Output the [x, y] coordinate of the center of the cell containing the given text.  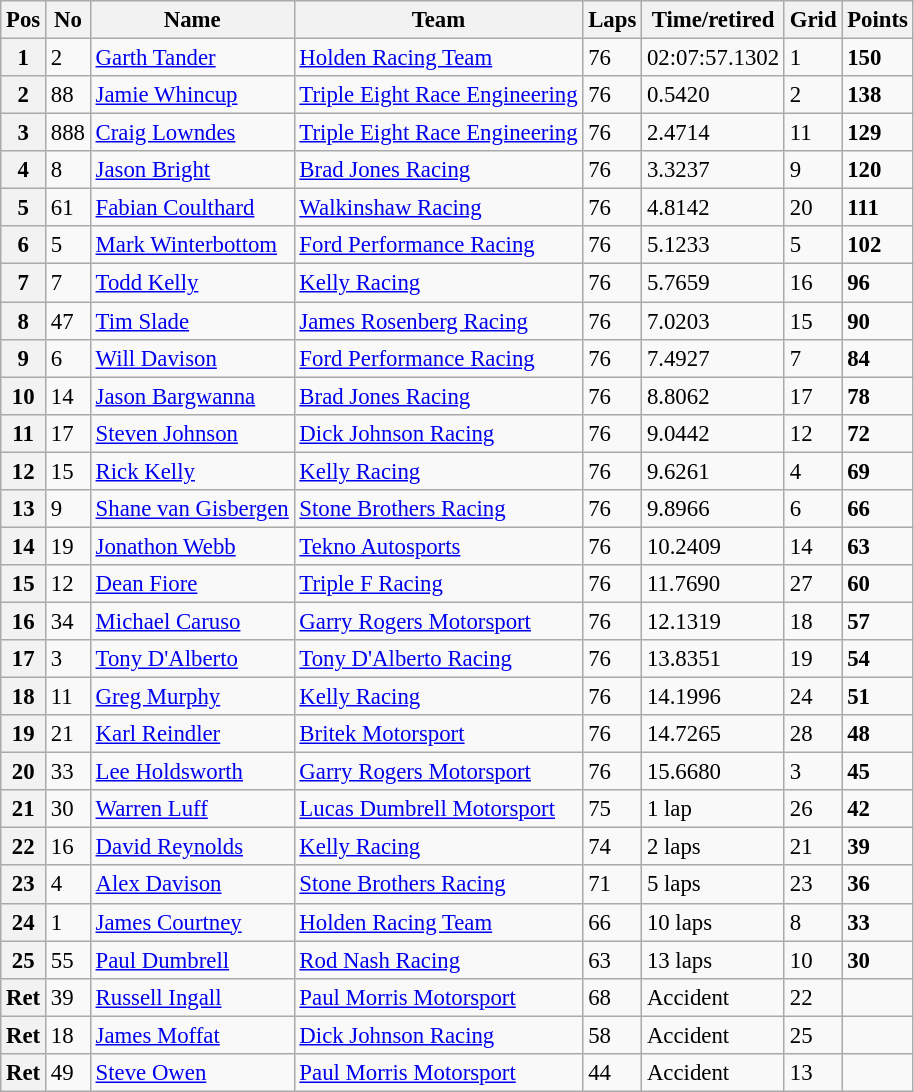
11.7690 [714, 584]
120 [878, 170]
102 [878, 245]
James Rosenberg Racing [438, 321]
75 [612, 809]
14.1996 [714, 697]
7.4927 [714, 358]
Tony D'Alberto [192, 659]
84 [878, 358]
Walkinshaw Racing [438, 208]
3.3237 [714, 170]
Tony D'Alberto Racing [438, 659]
Michael Caruso [192, 621]
36 [878, 885]
28 [812, 734]
0.5420 [714, 95]
74 [612, 847]
Tim Slade [192, 321]
27 [812, 584]
57 [878, 621]
Rod Nash Racing [438, 960]
5 laps [714, 885]
15.6680 [714, 772]
Karl Reindler [192, 734]
Britek Motorsport [438, 734]
26 [812, 809]
Lucas Dumbrell Motorsport [438, 809]
88 [68, 95]
55 [68, 960]
12.1319 [714, 621]
45 [878, 772]
49 [68, 1073]
68 [612, 997]
Dean Fiore [192, 584]
888 [68, 133]
47 [68, 321]
2 laps [714, 847]
Garth Tander [192, 58]
51 [878, 697]
14.7265 [714, 734]
9.6261 [714, 471]
96 [878, 283]
60 [878, 584]
Rick Kelly [192, 471]
72 [878, 433]
David Reynolds [192, 847]
Lee Holdsworth [192, 772]
34 [68, 621]
Team [438, 20]
1 lap [714, 809]
Laps [612, 20]
13.8351 [714, 659]
Warren Luff [192, 809]
Russell Ingall [192, 997]
9.8966 [714, 509]
Fabian Coulthard [192, 208]
8.8062 [714, 396]
2.4714 [714, 133]
111 [878, 208]
13 laps [714, 960]
10 laps [714, 922]
James Moffat [192, 1035]
Pos [24, 20]
Alex Davison [192, 885]
9.0442 [714, 433]
Jonathon Webb [192, 546]
42 [878, 809]
78 [878, 396]
Jamie Whincup [192, 95]
02:07:57.1302 [714, 58]
48 [878, 734]
4.8142 [714, 208]
Shane van Gisbergen [192, 509]
54 [878, 659]
Grid [812, 20]
James Courtney [192, 922]
Todd Kelly [192, 283]
129 [878, 133]
Jason Bargwanna [192, 396]
61 [68, 208]
Steve Owen [192, 1073]
Craig Lowndes [192, 133]
Tekno Autosports [438, 546]
Greg Murphy [192, 697]
Mark Winterbottom [192, 245]
5.1233 [714, 245]
5.7659 [714, 283]
10.2409 [714, 546]
Jason Bright [192, 170]
7.0203 [714, 321]
150 [878, 58]
Will Davison [192, 358]
44 [612, 1073]
Time/retired [714, 20]
71 [612, 885]
138 [878, 95]
Points [878, 20]
No [68, 20]
Name [192, 20]
90 [878, 321]
69 [878, 471]
Paul Dumbrell [192, 960]
Triple F Racing [438, 584]
Steven Johnson [192, 433]
58 [612, 1035]
